Output the (X, Y) coordinate of the center of the cell containing the given text.  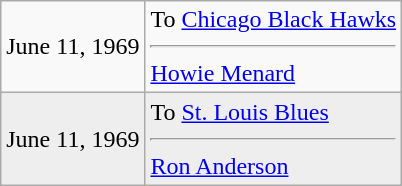
To Chicago Black HawksHowie Menard (274, 47)
To St. Louis BluesRon Anderson (274, 139)
